Scan for the cell matching the given text and deliver its [X, Y] coordinate at center. 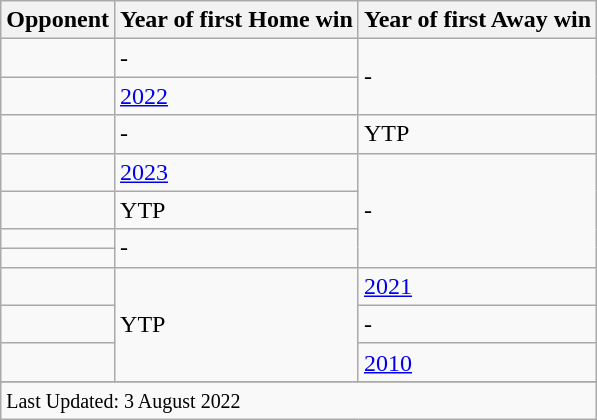
2021 [477, 286]
2010 [477, 362]
2023 [237, 172]
Opponent [58, 20]
Year of first Away win [477, 20]
2022 [237, 96]
Year of first Home win [237, 20]
Last Updated: 3 August 2022 [299, 400]
